For the text-containing cell, return its midpoint in (X, Y) coordinate format. 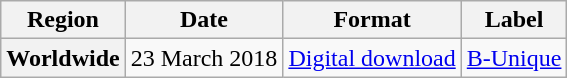
Worldwide (63, 58)
Digital download (372, 58)
Date (204, 20)
Region (63, 20)
B-Unique (514, 58)
Label (514, 20)
23 March 2018 (204, 58)
Format (372, 20)
